Return (x, y) of the center of cell containing provided text 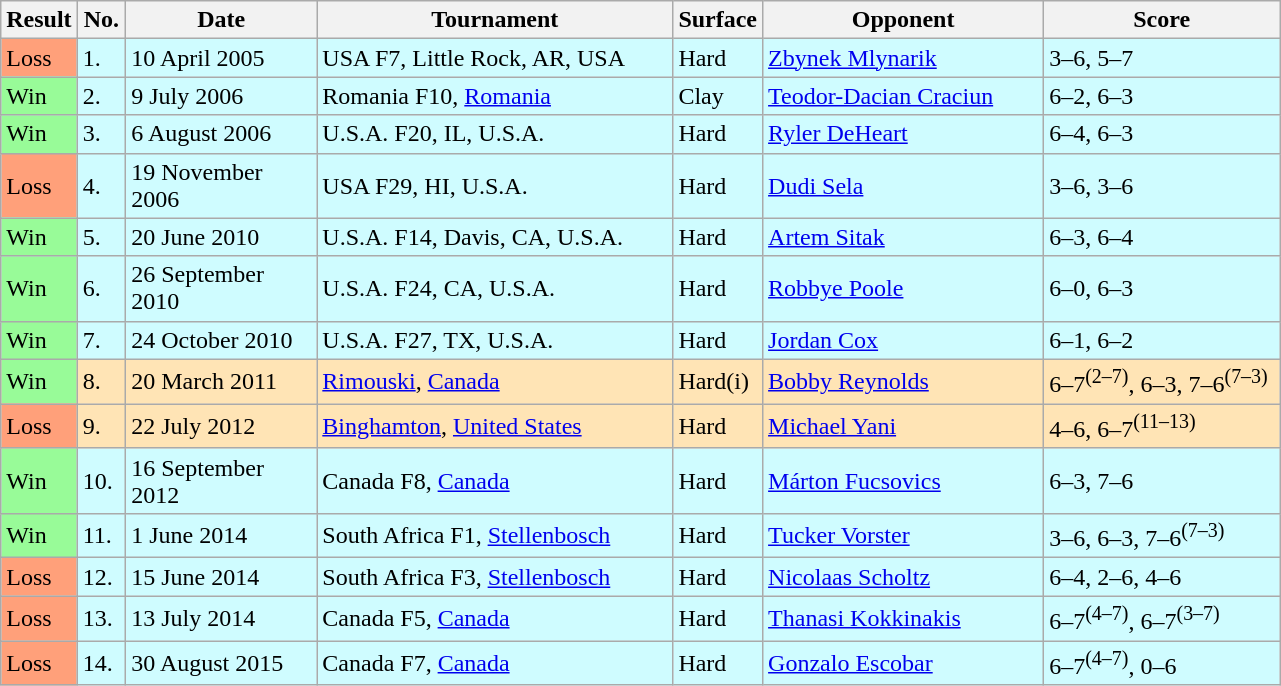
Tournament (495, 20)
U.S.A. F20, IL, U.S.A. (495, 134)
Nicolaas Scholtz (904, 577)
Canada F7, Canada (495, 664)
13. (102, 618)
10. (102, 480)
1. (102, 58)
Clay (718, 96)
U.S.A. F24, CA, U.S.A. (495, 288)
15 June 2014 (222, 577)
USA F7, Little Rock, AR, USA (495, 58)
3–6, 5–7 (1162, 58)
4. (102, 186)
11. (102, 536)
6. (102, 288)
Jordan Cox (904, 340)
6–7(2–7), 6–3, 7–6(7–3) (1162, 382)
14. (102, 664)
Márton Fucsovics (904, 480)
12. (102, 577)
8. (102, 382)
USA F29, HI, U.S.A. (495, 186)
South Africa F1, Stellenbosch (495, 536)
South Africa F3, Stellenbosch (495, 577)
6–7(4–7), 0–6 (1162, 664)
19 November 2006 (222, 186)
6–7(4–7), 6–7(3–7) (1162, 618)
16 September 2012 (222, 480)
U.S.A. F14, Davis, CA, U.S.A. (495, 237)
6–4, 2–6, 4–6 (1162, 577)
Surface (718, 20)
6 August 2006 (222, 134)
9. (102, 426)
26 September 2010 (222, 288)
24 October 2010 (222, 340)
20 June 2010 (222, 237)
6–3, 7–6 (1162, 480)
6–2, 6–3 (1162, 96)
Artem Sitak (904, 237)
6–3, 6–4 (1162, 237)
4–6, 6–7(11–13) (1162, 426)
Canada F8, Canada (495, 480)
Ryler DeHeart (904, 134)
Michael Yani (904, 426)
Teodor-Dacian Craciun (904, 96)
20 March 2011 (222, 382)
Canada F5, Canada (495, 618)
Thanasi Kokkinakis (904, 618)
9 July 2006 (222, 96)
10 April 2005 (222, 58)
Result (39, 20)
6–4, 6–3 (1162, 134)
6–0, 6–3 (1162, 288)
Romania F10, Romania (495, 96)
Bobby Reynolds (904, 382)
3. (102, 134)
Score (1162, 20)
Dudi Sela (904, 186)
Robbye Poole (904, 288)
6–1, 6–2 (1162, 340)
3–6, 3–6 (1162, 186)
U.S.A. F27, TX, U.S.A. (495, 340)
Hard(i) (718, 382)
2. (102, 96)
22 July 2012 (222, 426)
7. (102, 340)
Binghamton, United States (495, 426)
13 July 2014 (222, 618)
No. (102, 20)
Opponent (904, 20)
Tucker Vorster (904, 536)
Date (222, 20)
Gonzalo Escobar (904, 664)
Zbynek Mlynarik (904, 58)
1 June 2014 (222, 536)
5. (102, 237)
Rimouski, Canada (495, 382)
3–6, 6–3, 7–6(7–3) (1162, 536)
30 August 2015 (222, 664)
